Find where the given text appears and provide that cell's center as (X, Y) coordinate. 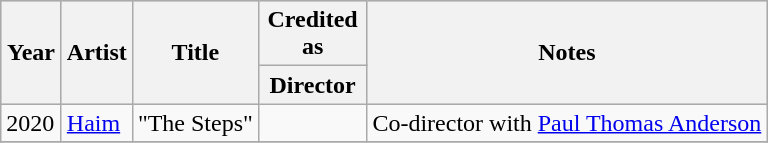
Year (32, 52)
Artist (96, 52)
Co-director with Paul Thomas Anderson (567, 123)
Haim (96, 123)
2020 (32, 123)
"The Steps" (195, 123)
Title (195, 52)
Director (312, 85)
Notes (567, 52)
Credited as (312, 34)
